Identify which cell holds the provided text, then report its (X, Y) central coordinate. 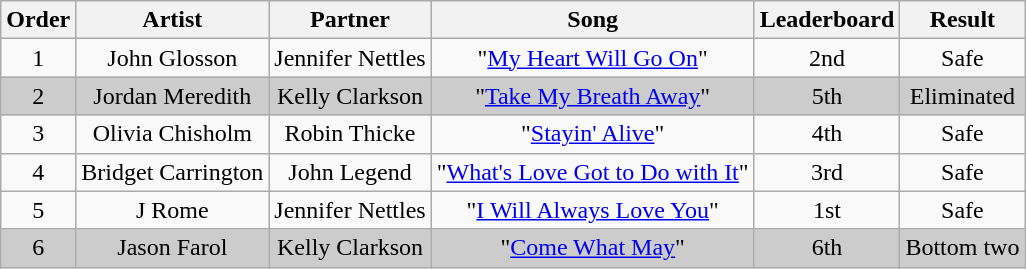
"Stayin' Alive" (592, 134)
"Take My Breath Away" (592, 96)
J Rome (172, 210)
John Legend (350, 172)
5th (827, 96)
Olivia Chisholm (172, 134)
Song (592, 20)
1st (827, 210)
6th (827, 248)
1 (38, 58)
Artist (172, 20)
Result (962, 20)
"Come What May" (592, 248)
Leaderboard (827, 20)
2nd (827, 58)
Robin Thicke (350, 134)
3rd (827, 172)
2 (38, 96)
3 (38, 134)
Jason Farol (172, 248)
Eliminated (962, 96)
Order (38, 20)
Bridget Carrington (172, 172)
4th (827, 134)
Partner (350, 20)
6 (38, 248)
John Glosson (172, 58)
Jordan Meredith (172, 96)
"I Will Always Love You" (592, 210)
5 (38, 210)
Bottom two (962, 248)
4 (38, 172)
"What's Love Got to Do with It" (592, 172)
"My Heart Will Go On" (592, 58)
